Scan for the cell matching the given text and deliver its [x, y] coordinate at center. 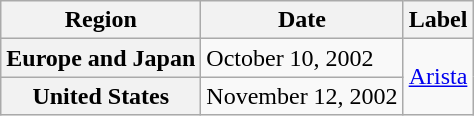
United States [101, 96]
Date [302, 20]
Region [101, 20]
October 10, 2002 [302, 58]
Arista [438, 77]
Europe and Japan [101, 58]
Label [438, 20]
November 12, 2002 [302, 96]
